From the cell containing the given text, extract its center point as [X, Y] coordinate. 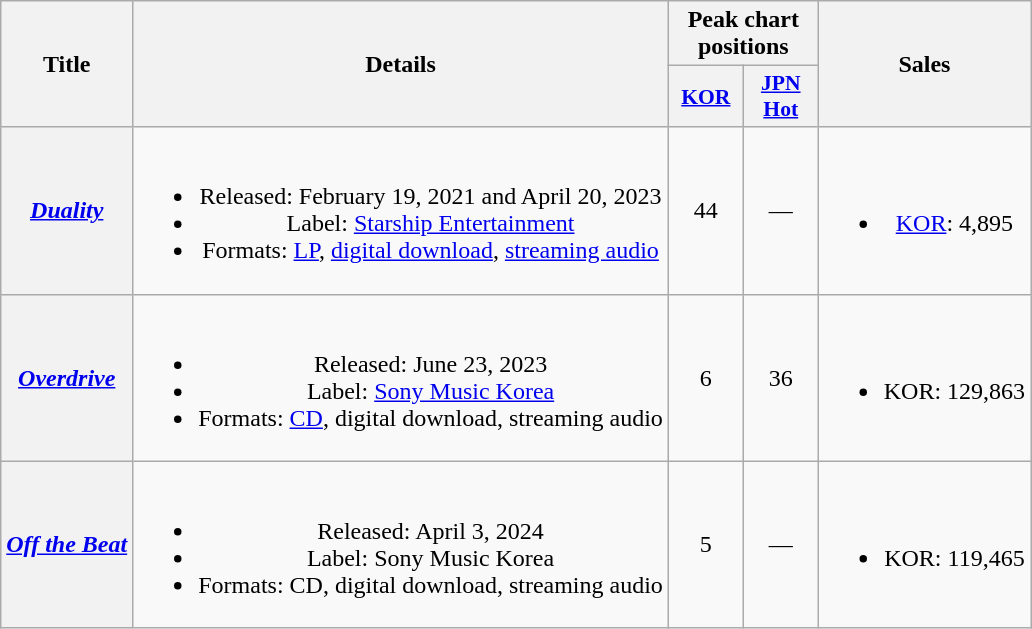
6 [706, 378]
36 [780, 378]
Released: April 3, 2024Label: Sony Music KoreaFormats: CD, digital download, streaming audio [401, 544]
KOR [706, 96]
Sales [924, 64]
Peak chart positions [743, 34]
Title [67, 64]
Details [401, 64]
Released: February 19, 2021 and April 20, 2023Label: Starship EntertainmentFormats: LP, digital download, streaming audio [401, 210]
44 [706, 210]
5 [706, 544]
JPNHot [780, 96]
KOR: 129,863 [924, 378]
Overdrive [67, 378]
KOR: 4,895 [924, 210]
Off the Beat [67, 544]
Duality [67, 210]
Released: June 23, 2023Label: Sony Music KoreaFormats: CD, digital download, streaming audio [401, 378]
KOR: 119,465 [924, 544]
